Scan for the cell matching the given text and deliver its (X, Y) coordinate at center. 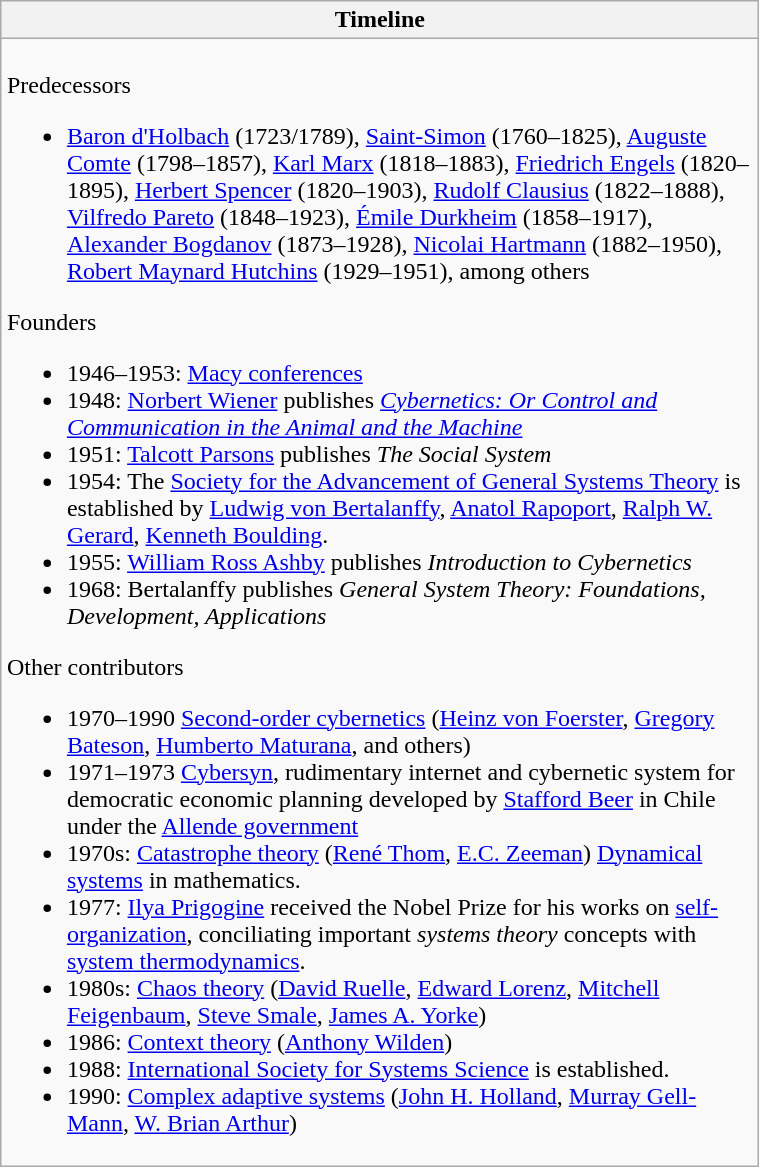
Timeline (380, 20)
